Pinpoint the cell where the given text exists, returning its [x, y] midpoint coordinate. 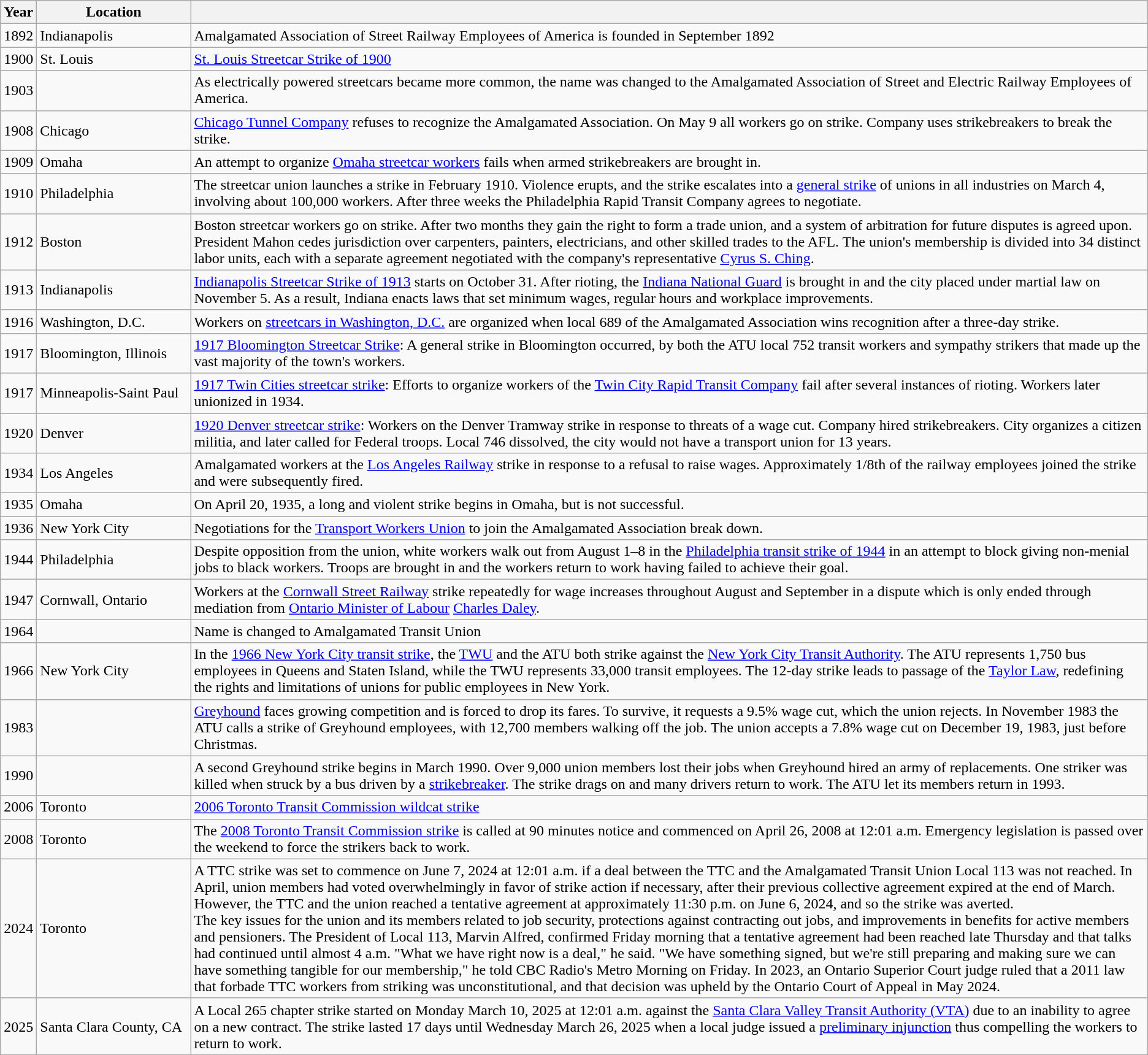
Los Angeles [114, 474]
1916 [18, 321]
1944 [18, 559]
1892 [18, 36]
1909 [18, 162]
1900 [18, 59]
2008 [18, 839]
1908 [18, 130]
Amalgamated Association of Street Railway Employees of America is founded in September 1892 [669, 36]
Chicago [114, 130]
1936 [18, 528]
2006 [18, 807]
2024 [18, 929]
1913 [18, 290]
2006 Toronto Transit Commission wildcat strike [669, 807]
1983 [18, 727]
Name is changed to Amalgamated Transit Union [669, 631]
1947 [18, 600]
Denver [114, 433]
1964 [18, 631]
Bloomington, Illinois [114, 353]
Negotiations for the Transport Workers Union to join the Amalgamated Association break down. [669, 528]
1920 [18, 433]
On April 20, 1935, a long and violent strike begins in Omaha, but is not successful. [669, 505]
An attempt to organize Omaha streetcar workers fails when armed strikebreakers are brought in. [669, 162]
St. Louis [114, 59]
Year [18, 12]
Workers on streetcars in Washington, D.C. are organized when local 689 of the Amalgamated Association wins recognition after a three-day strike. [669, 321]
Santa Clara County, CA [114, 1026]
Boston [114, 242]
1934 [18, 474]
1912 [18, 242]
1935 [18, 505]
1910 [18, 194]
St. Louis Streetcar Strike of 1900 [669, 59]
1903 [18, 91]
Location [114, 12]
1966 [18, 671]
1990 [18, 775]
Cornwall, Ontario [114, 600]
Washington, D.C. [114, 321]
2025 [18, 1026]
Minneapolis-Saint Paul [114, 393]
